Capture the cell that displays the provided text and extract its (x, y) central coordinate. 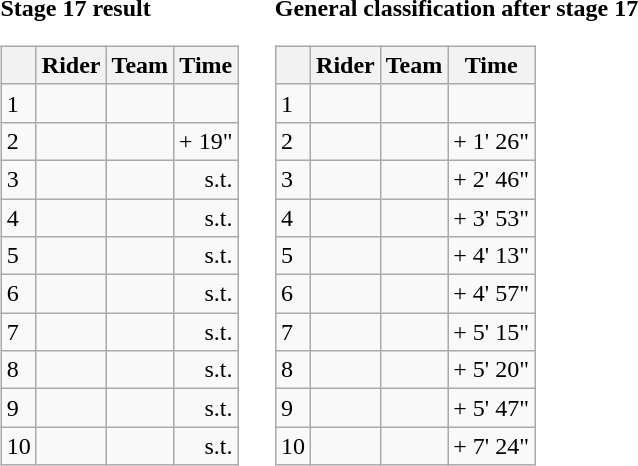
+ 5' 20" (492, 370)
+ 2' 46" (492, 179)
+ 3' 53" (492, 217)
+ 4' 57" (492, 294)
+ 4' 13" (492, 256)
+ 1' 26" (492, 141)
+ 5' 47" (492, 408)
+ 19" (206, 141)
+ 7' 24" (492, 446)
+ 5' 15" (492, 332)
